Detect which cell encompasses the target text, then output its [x, y] center coordinate. 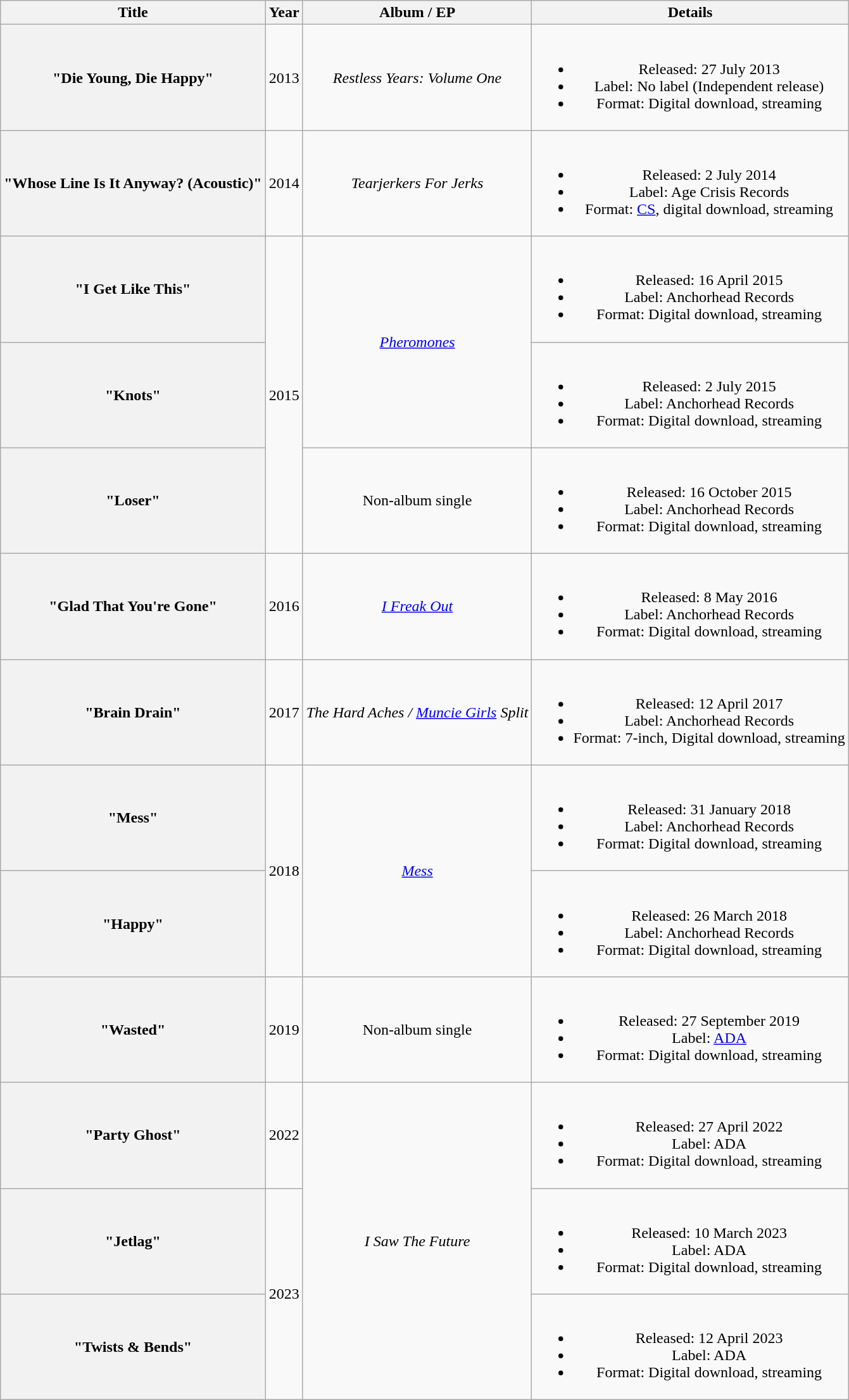
Year [284, 13]
"Loser" [133, 500]
Mess [417, 871]
"Mess" [133, 818]
"Twists & Bends" [133, 1347]
Album / EP [417, 13]
2013 [284, 77]
"Party Ghost" [133, 1135]
2022 [284, 1135]
"Knots" [133, 395]
"Whose Line Is It Anyway? (Acoustic)" [133, 184]
2017 [284, 712]
"Brain Drain" [133, 712]
Released: 8 May 2016Label: Anchorhead RecordsFormat: Digital download, streaming [690, 607]
Released: 2 July 2015Label: Anchorhead RecordsFormat: Digital download, streaming [690, 395]
2023 [284, 1294]
Restless Years: Volume One [417, 77]
"Jetlag" [133, 1241]
Released: 31 January 2018Label: Anchorhead RecordsFormat: Digital download, streaming [690, 818]
"Glad That You're Gone" [133, 607]
2018 [284, 871]
Released: 16 April 2015Label: Anchorhead RecordsFormat: Digital download, streaming [690, 289]
Released: 12 April 2017Label: Anchorhead RecordsFormat: 7-inch, Digital download, streaming [690, 712]
Released: 27 September 2019Label: ADAFormat: Digital download, streaming [690, 1030]
2016 [284, 607]
Released: 26 March 2018Label: Anchorhead RecordsFormat: Digital download, streaming [690, 923]
2019 [284, 1030]
2015 [284, 395]
Title [133, 13]
"Happy" [133, 923]
Tearjerkers For Jerks [417, 184]
"Die Young, Die Happy" [133, 77]
"I Get Like This" [133, 289]
I Saw The Future [417, 1241]
Details [690, 13]
Released: 27 July 2013Label: No label (Independent release)Format: Digital download, streaming [690, 77]
Released: 12 April 2023Label: ADAFormat: Digital download, streaming [690, 1347]
Pheromones [417, 342]
Released: 16 October 2015Label: Anchorhead RecordsFormat: Digital download, streaming [690, 500]
Released: 27 April 2022Label: ADAFormat: Digital download, streaming [690, 1135]
Released: 2 July 2014Label: Age Crisis RecordsFormat: CS, digital download, streaming [690, 184]
The Hard Aches / Muncie Girls Split [417, 712]
"Wasted" [133, 1030]
I Freak Out [417, 607]
2014 [284, 184]
Released: 10 March 2023Label: ADAFormat: Digital download, streaming [690, 1241]
